Find where the given text appears and provide that cell's center as (X, Y) coordinate. 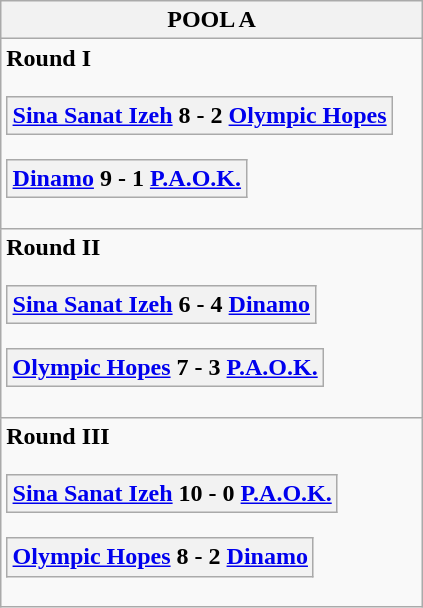
Sina Sanat Izeh 10 - 0 P.A.O.K. (172, 493)
Round I Sina Sanat Izeh 8 - 2 Olympic Hopes Dinamo 9 - 1 P.A.O.K. (212, 134)
Dinamo 9 - 1 P.A.O.K. (127, 179)
Olympic Hopes 7 - 3 P.A.O.K. (165, 368)
Sina Sanat Izeh 8 - 2 Olympic Hopes (200, 115)
Round III Sina Sanat Izeh 10 - 0 P.A.O.K. Olympic Hopes 8 - 2 Dinamo (212, 512)
Olympic Hopes 8 - 2 Dinamo (160, 557)
Sina Sanat Izeh 6 - 4 Dinamo (161, 304)
Round II Sina Sanat Izeh 6 - 4 Dinamo Olympic Hopes 7 - 3 P.A.O.K. (212, 322)
POOL A (212, 20)
